Detect which cell encompasses the target text, then output its (x, y) center coordinate. 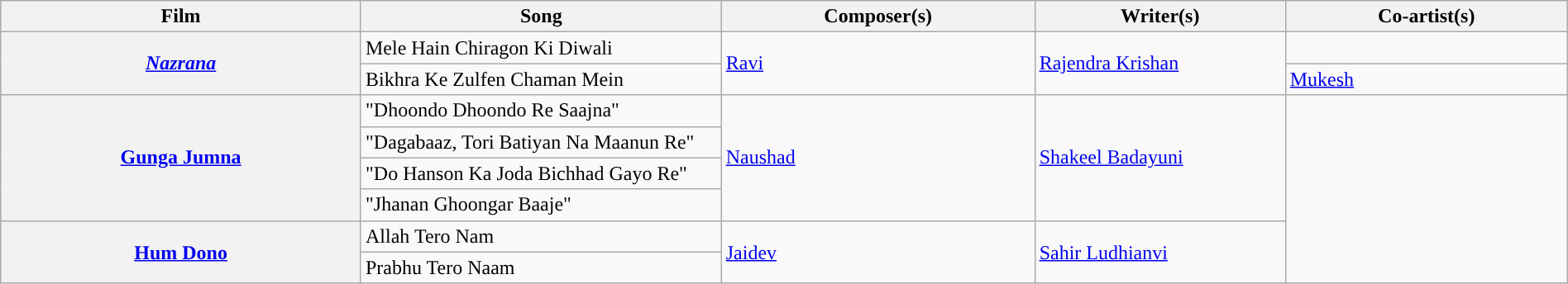
Jaidev (878, 252)
Bikhra Ke Zulfen Chaman Mein (541, 79)
Co-artist(s) (1426, 17)
"Do Hanson Ka Joda Bichhad Gayo Re" (541, 173)
Sahir Ludhianvi (1159, 252)
Ravi (878, 64)
Mukesh (1426, 79)
Nazrana (181, 64)
Gunga Jumna (181, 158)
Song (541, 17)
"Jhanan Ghoongar Baaje" (541, 205)
Prabhu Tero Naam (541, 267)
Mele Hain Chiragon Ki Diwali (541, 48)
Composer(s) (878, 17)
"Dagabaaz, Tori Batiyan Na Maanun Re" (541, 142)
Rajendra Krishan (1159, 64)
Shakeel Badayuni (1159, 158)
Film (181, 17)
Hum Dono (181, 252)
Writer(s) (1159, 17)
Allah Tero Nam (541, 236)
"Dhoondo Dhoondo Re Saajna" (541, 111)
Naushad (878, 158)
